Identify which cell holds the provided text, then report its [X, Y] central coordinate. 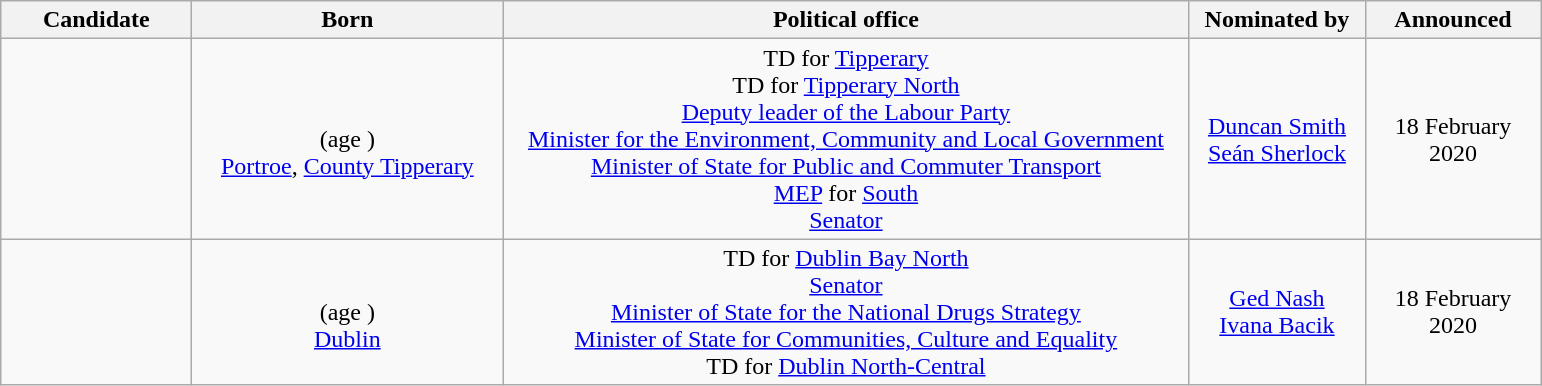
Ged NashIvana Bacik [1277, 312]
Candidate [96, 20]
Duncan SmithSeán Sherlock [1277, 139]
Nominated by [1277, 20]
Political office [846, 20]
(age )Dublin [348, 312]
Born [348, 20]
Announced [1453, 20]
(age )Portroe, County Tipperary [348, 139]
